Provide the [x, y] coordinate of the cell's center where the given text is located.  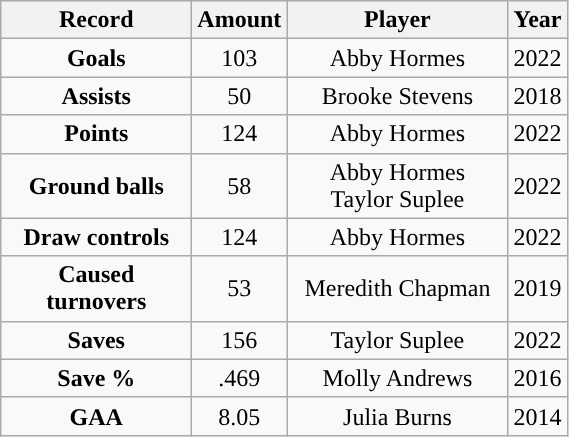
50 [240, 96]
2016 [538, 378]
.469 [240, 378]
Record [96, 20]
Year [538, 20]
8.05 [240, 416]
Julia Burns [398, 416]
Goals [96, 58]
Amount [240, 20]
Caused turnovers [96, 288]
GAA [96, 416]
2018 [538, 96]
Assists [96, 96]
Player [398, 20]
53 [240, 288]
Draw controls [96, 237]
Points [96, 134]
Ground balls [96, 186]
Save % [96, 378]
Meredith Chapman [398, 288]
2014 [538, 416]
Brooke Stevens [398, 96]
Molly Andrews [398, 378]
2019 [538, 288]
Taylor Suplee [398, 340]
58 [240, 186]
156 [240, 340]
Abby HormesTaylor Suplee [398, 186]
103 [240, 58]
Saves [96, 340]
